From the cell containing the given text, extract its center point as [X, Y] coordinate. 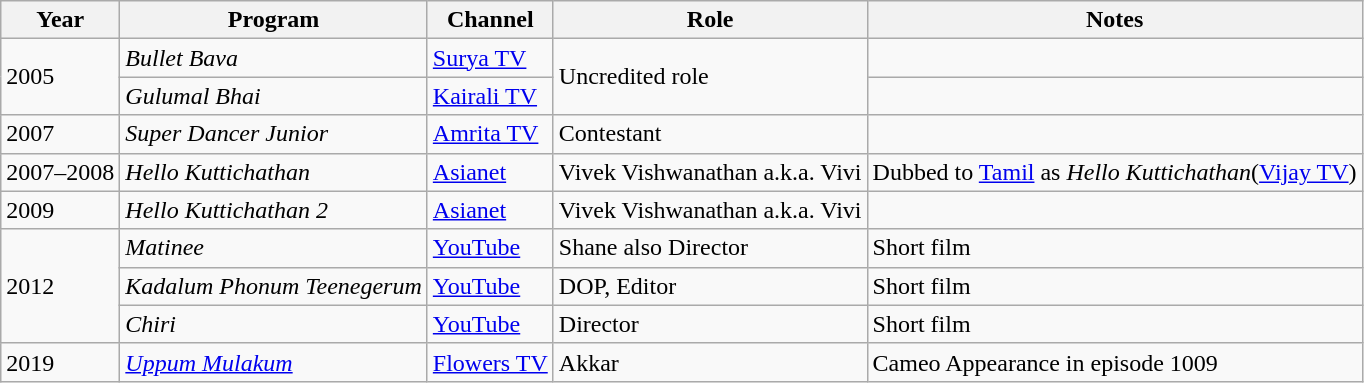
2009 [60, 210]
Bullet Bava [274, 58]
Kadalum Phonum Teenegerum [274, 286]
2012 [60, 286]
Amrita TV [490, 134]
Contestant [710, 134]
Hello Kuttichathan 2 [274, 210]
2007 [60, 134]
Role [710, 20]
Surya TV [490, 58]
Uppum Mulakum [274, 362]
Gulumal Bhai [274, 96]
Chiri [274, 324]
Super Dancer Junior [274, 134]
Matinee [274, 248]
2007–2008 [60, 172]
Uncredited role [710, 77]
Hello Kuttichathan [274, 172]
Director [710, 324]
Shane also Director [710, 248]
2005 [60, 77]
Flowers TV [490, 362]
Kairali TV [490, 96]
2019 [60, 362]
Year [60, 20]
Notes [1114, 20]
Cameo Appearance in episode 1009 [1114, 362]
DOP, Editor [710, 286]
Akkar [710, 362]
Channel [490, 20]
Dubbed to Tamil as Hello Kuttichathan(Vijay TV) [1114, 172]
Program [274, 20]
